Locate the cell with the specified text and output its [x, y] center coordinate. 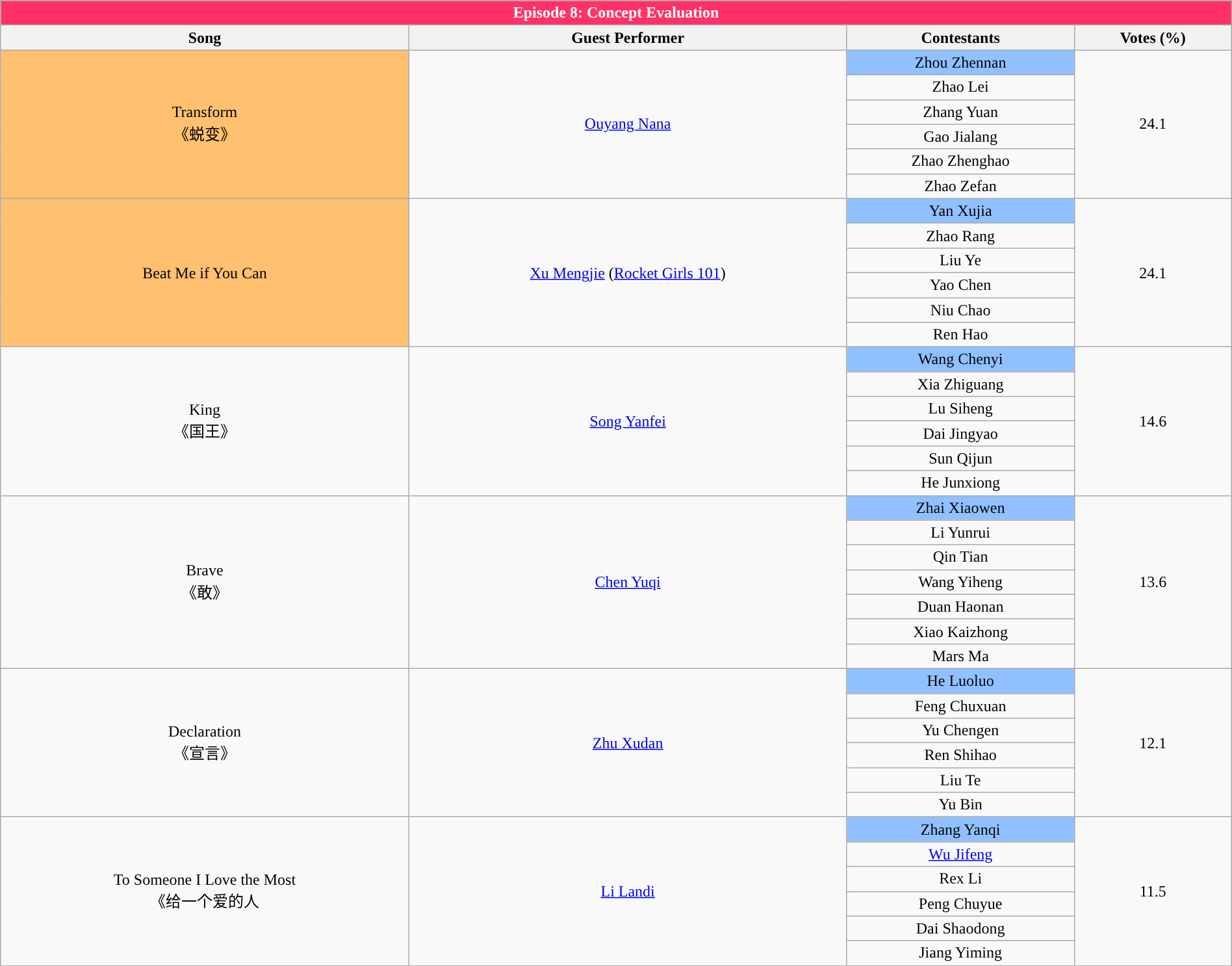
13.6 [1153, 582]
Brave《敢》 [205, 582]
Zhao Rang [960, 235]
Xia Zhiguang [960, 384]
Ren Shihao [960, 755]
Song Yanfei [628, 421]
Votes (%) [1153, 38]
Mars Ma [960, 656]
He Junxiong [960, 483]
Li Landi [628, 891]
Episode 8: Concept Evaluation [616, 13]
Gao Jialang [960, 137]
Sun Qijun [960, 458]
To Someone I Love the Most《给一个爱的人 [205, 891]
Zhu Xudan [628, 742]
Xiao Kaizhong [960, 631]
Dai Shaodong [960, 928]
Yu Bin [960, 805]
Zhang Yuan [960, 112]
Guest Performer [628, 38]
Transform《蜕变》 [205, 124]
11.5 [1153, 891]
Li Yunrui [960, 532]
Lu Siheng [960, 409]
Wu Jifeng [960, 854]
King《国王》 [205, 421]
Zhang Yanqi [960, 829]
Declaration《宣言》 [205, 742]
Xu Mengjie (Rocket Girls 101) [628, 272]
Yao Chen [960, 285]
Contestants [960, 38]
Feng Chuxuan [960, 705]
Ouyang Nana [628, 124]
Zhou Zhennan [960, 62]
Zhao Zhenghao [960, 161]
Beat Me if You Can [205, 272]
Ren Hao [960, 335]
Yan Xujia [960, 211]
Liu Ye [960, 260]
Yu Chengen [960, 731]
Wang Chenyi [960, 359]
Qin Tian [960, 557]
Zhao Lei [960, 87]
Jiang Yiming [960, 953]
Duan Haonan [960, 607]
Dai Jingyao [960, 434]
Chen Yuqi [628, 582]
Zhao Zefan [960, 186]
Niu Chao [960, 310]
Peng Chuyue [960, 904]
He Luoluo [960, 681]
Rex Li [960, 879]
12.1 [1153, 742]
Song [205, 38]
Wang Yiheng [960, 582]
14.6 [1153, 421]
Liu Te [960, 780]
Zhai Xiaowen [960, 508]
